Determine the (x, y) coordinate at the center of the cell enclosing the given text.  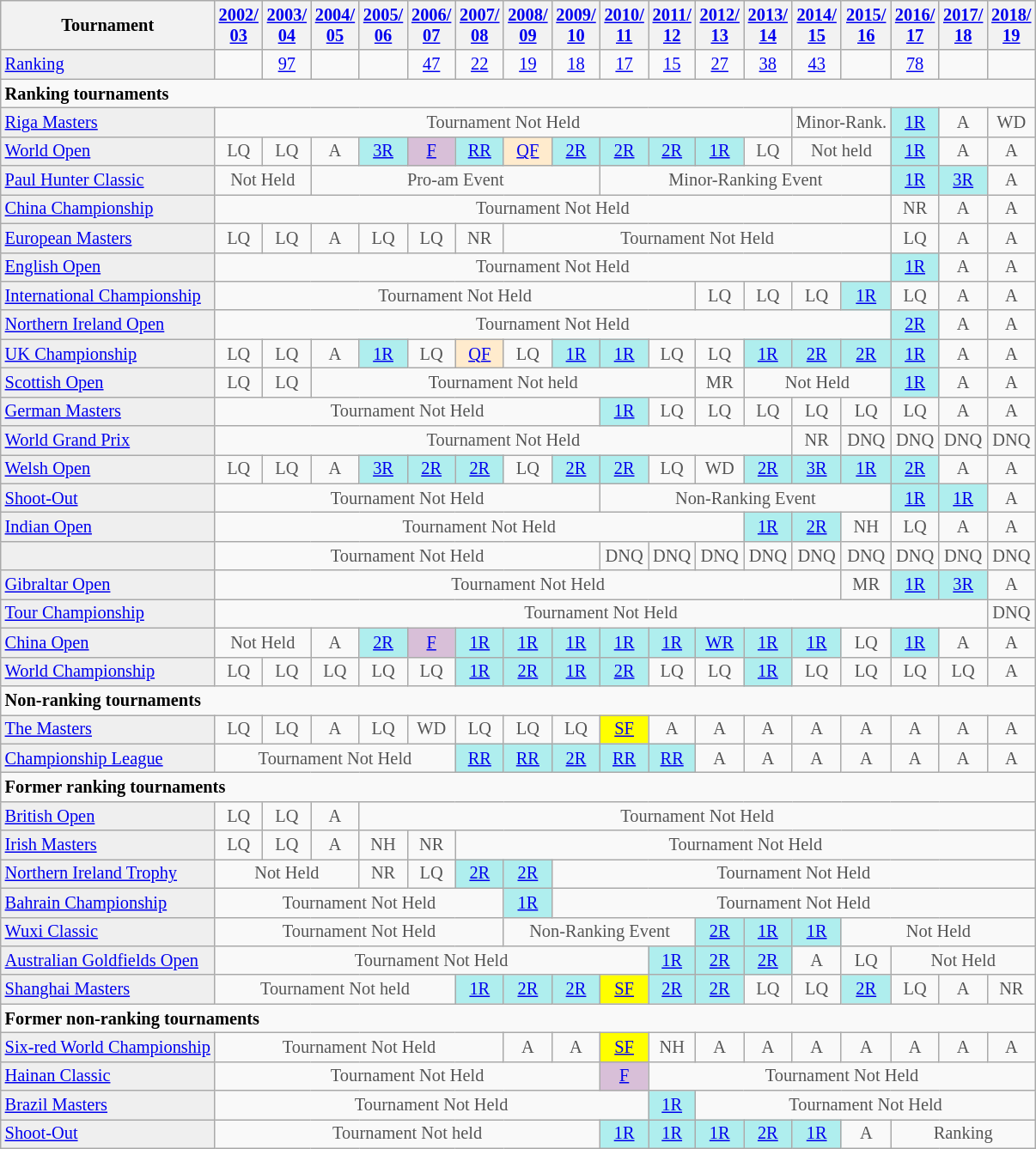
British Open (108, 816)
Hainan Classic (108, 1076)
Northern Ireland Trophy (108, 873)
22 (479, 64)
Not held (842, 151)
Gibraltar Open (108, 585)
2012/13 (720, 25)
The Masters (108, 729)
Non-ranking tournaments (519, 700)
Pro-am Event (455, 180)
Welsh Open (108, 469)
European Masters (108, 238)
2002/03 (239, 25)
Former ranking tournaments (519, 787)
Northern Ireland Open (108, 325)
2005/06 (383, 25)
43 (817, 64)
Riga Masters (108, 122)
International Championship (108, 295)
UK Championship (108, 354)
English Open (108, 267)
18 (576, 64)
Championship League (108, 758)
38 (768, 64)
17 (625, 64)
Six-red World Championship (108, 1047)
German Masters (108, 411)
China Championship (108, 209)
Shanghai Masters (108, 989)
15 (672, 64)
2017/18 (963, 25)
Tournament (108, 25)
World Championship (108, 672)
World Open (108, 151)
97 (287, 64)
Bahrain Championship (108, 903)
2014/15 (817, 25)
Indian Open (108, 526)
78 (915, 64)
2011/12 (672, 25)
WR (720, 642)
Ranking tournaments (519, 94)
2008/09 (527, 25)
Wuxi Classic (108, 932)
Tour Championship (108, 613)
Scottish Open (108, 382)
27 (720, 64)
2010/11 (625, 25)
Australian Goldfields Open (108, 960)
Paul Hunter Classic (108, 180)
2004/05 (335, 25)
2006/07 (431, 25)
Brazil Masters (108, 1105)
2009/10 (576, 25)
China Open (108, 642)
Minor-Rank. (842, 122)
2007/08 (479, 25)
Minor-Ranking Event (746, 180)
2018/19 (1011, 25)
World Grand Prix (108, 441)
47 (431, 64)
19 (527, 64)
2013/14 (768, 25)
2015/16 (866, 25)
2016/17 (915, 25)
Former non-ranking tournaments (519, 1018)
2003/04 (287, 25)
Irish Masters (108, 845)
